Extract the [x, y] coordinate from the center of the cell holding the provided text.  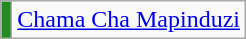
Chama Cha Mapinduzi [129, 20]
